Provide the (x, y) coordinate of the cell's center where the given text is located.  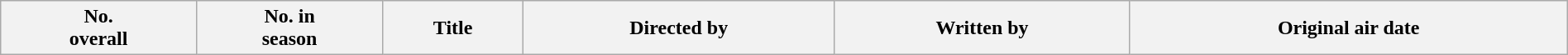
No.overall (99, 28)
Title (453, 28)
Directed by (678, 28)
No. inseason (289, 28)
Written by (982, 28)
Original air date (1348, 28)
